Extract the [X, Y] coordinate from the center of the cell holding the provided text.  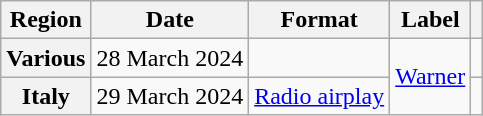
Radio airplay [320, 96]
Label [430, 20]
Date [170, 20]
Various [46, 58]
Warner [430, 77]
Region [46, 20]
Italy [46, 96]
29 March 2024 [170, 96]
Format [320, 20]
28 March 2024 [170, 58]
